Capture the cell that displays the provided text and extract its (x, y) central coordinate. 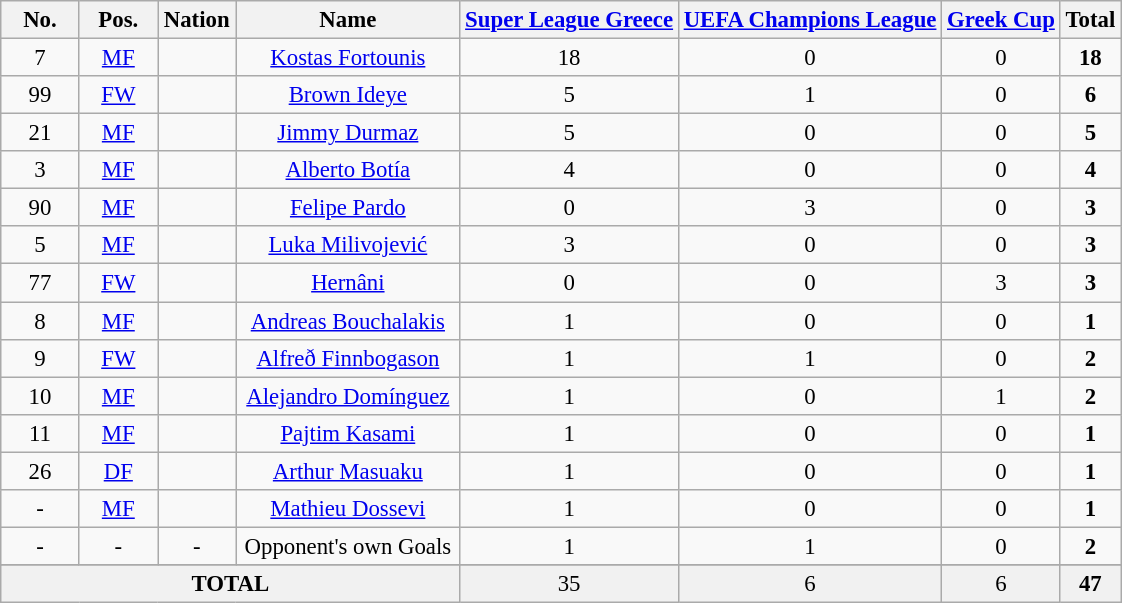
Super League Greece (570, 20)
Pos. (118, 20)
35 (570, 584)
Luka Milivojević (348, 245)
90 (40, 208)
Greek Cup (1001, 20)
Alejandro Domínguez (348, 396)
UEFA Champions League (810, 20)
47 (1090, 584)
Alfreð Finnbogason (348, 358)
Jimmy Durmaz (348, 133)
9 (40, 358)
Pajtim Kasami (348, 433)
Felipe Pardo (348, 208)
Mathieu Dossevi (348, 509)
No. (40, 20)
DF (118, 471)
99 (40, 95)
26 (40, 471)
Total (1090, 20)
8 (40, 321)
Opponent's own Goals (348, 546)
77 (40, 283)
Kostas Fortounis (348, 58)
Andreas Bouchalakis (348, 321)
Alberto Botía (348, 170)
Name (348, 20)
7 (40, 58)
Arthur Masuaku (348, 471)
Nation (197, 20)
Brown Ideye (348, 95)
TOTAL (230, 584)
11 (40, 433)
Hernâni (348, 283)
10 (40, 396)
21 (40, 133)
